Scan for the cell matching the given text and deliver its [X, Y] coordinate at center. 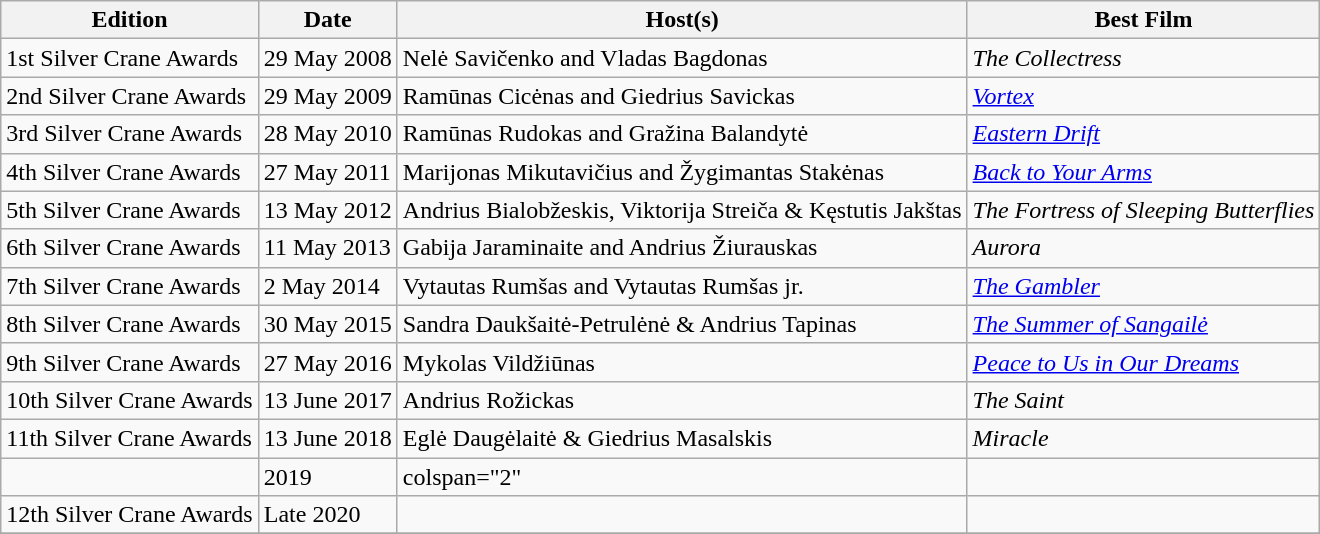
Back to Your Arms [1144, 172]
8th Silver Crane Awards [130, 324]
7th Silver Crane Awards [130, 286]
27 May 2016 [328, 362]
1st Silver Crane Awards [130, 58]
The Collectress [1144, 58]
colspan="2" [682, 477]
Best Film [1144, 20]
The Fortress of Sleeping Butterflies [1144, 210]
2019 [328, 477]
Host(s) [682, 20]
Ramūnas Rudokas and Gražina Balandytė [682, 134]
Late 2020 [328, 515]
Peace to Us in Our Dreams [1144, 362]
13 June 2018 [328, 438]
12th Silver Crane Awards [130, 515]
Edition [130, 20]
The Summer of Sangailė [1144, 324]
13 June 2017 [328, 400]
Vortex [1144, 96]
Gabija Jaraminaite and Andrius Žiurauskas [682, 248]
The Saint [1144, 400]
Miracle [1144, 438]
11th Silver Crane Awards [130, 438]
5th Silver Crane Awards [130, 210]
2nd Silver Crane Awards [130, 96]
Marijonas Mikutavičius and Žygimantas Stakėnas [682, 172]
29 May 2009 [328, 96]
Vytautas Rumšas and Vytautas Rumšas jr. [682, 286]
Sandra Daukšaitė-Petrulėnė & Andrius Tapinas [682, 324]
28 May 2010 [328, 134]
2 May 2014 [328, 286]
Nelė Savičenko and Vladas Bagdonas [682, 58]
Eastern Drift [1144, 134]
Aurora [1144, 248]
13 May 2012 [328, 210]
9th Silver Crane Awards [130, 362]
Date [328, 20]
Andrius Rožickas [682, 400]
27 May 2011 [328, 172]
Mykolas Vildžiūnas [682, 362]
4th Silver Crane Awards [130, 172]
3rd Silver Crane Awards [130, 134]
11 May 2013 [328, 248]
Eglė Daugėlaitė & Giedrius Masalskis [682, 438]
Ramūnas Cicėnas and Giedrius Savickas [682, 96]
29 May 2008 [328, 58]
The Gambler [1144, 286]
10th Silver Crane Awards [130, 400]
Andrius Bialobžeskis, Viktorija Streiča & Kęstutis Jakštas [682, 210]
30 May 2015 [328, 324]
6th Silver Crane Awards [130, 248]
